Return the [x, y] coordinate for the center point of the cell that contains the specified text.  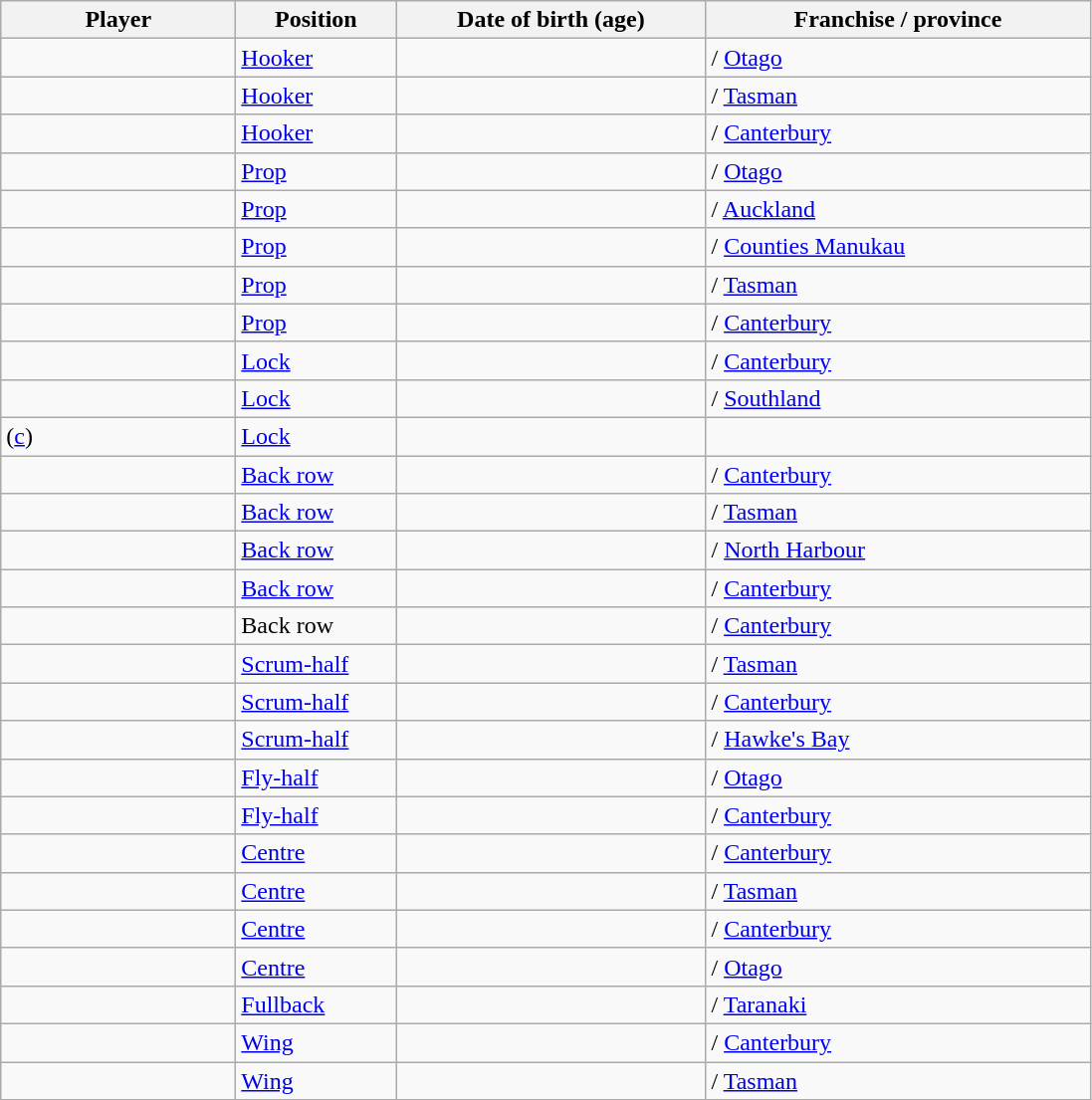
/ North Harbour [898, 550]
/ Taranaki [898, 1004]
Franchise / province [898, 20]
Position [317, 20]
/ Southland [898, 398]
/ Counties Manukau [898, 247]
Date of birth (age) [551, 20]
Fullback [317, 1004]
/ Hawke's Bay [898, 740]
/ Auckland [898, 209]
(c) [118, 436]
Player [118, 20]
